Locate the cell with the specified text and output its (X, Y) center coordinate. 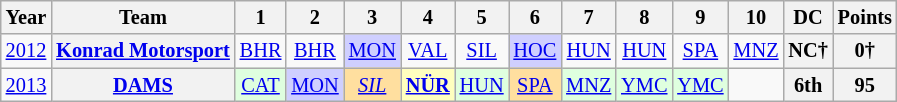
DAMS (143, 85)
5 (482, 17)
2013 (26, 85)
95 (865, 85)
2 (314, 17)
3 (372, 17)
10 (756, 17)
NC† (808, 51)
7 (588, 17)
Team (143, 17)
2012 (26, 51)
4 (428, 17)
6th (808, 85)
Points (865, 17)
1 (261, 17)
9 (700, 17)
DC (808, 17)
0† (865, 51)
VAL (428, 51)
Year (26, 17)
HOC (534, 51)
CAT (261, 85)
8 (644, 17)
6 (534, 17)
NÜR (428, 85)
Konrad Motorsport (143, 51)
